Detect which cell encompasses the target text, then output its [x, y] center coordinate. 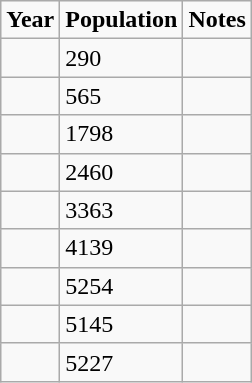
3363 [122, 210]
4139 [122, 248]
2460 [122, 172]
Notes [217, 20]
Population [122, 20]
5145 [122, 324]
1798 [122, 134]
Year [30, 20]
5254 [122, 286]
565 [122, 96]
5227 [122, 362]
290 [122, 58]
